Search for the cell housing the specified text and yield its (X, Y) center coordinate. 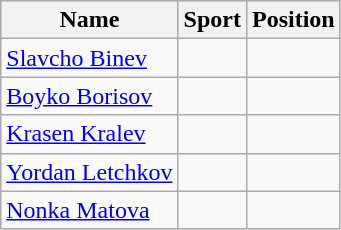
Nonka Matova (90, 210)
Sport (212, 20)
Position (293, 20)
Name (90, 20)
Yordan Letchkov (90, 172)
Boyko Borisov (90, 96)
Slavcho Binev (90, 58)
Krasen Kralev (90, 134)
